Identify which cell holds the provided text, then report its (x, y) central coordinate. 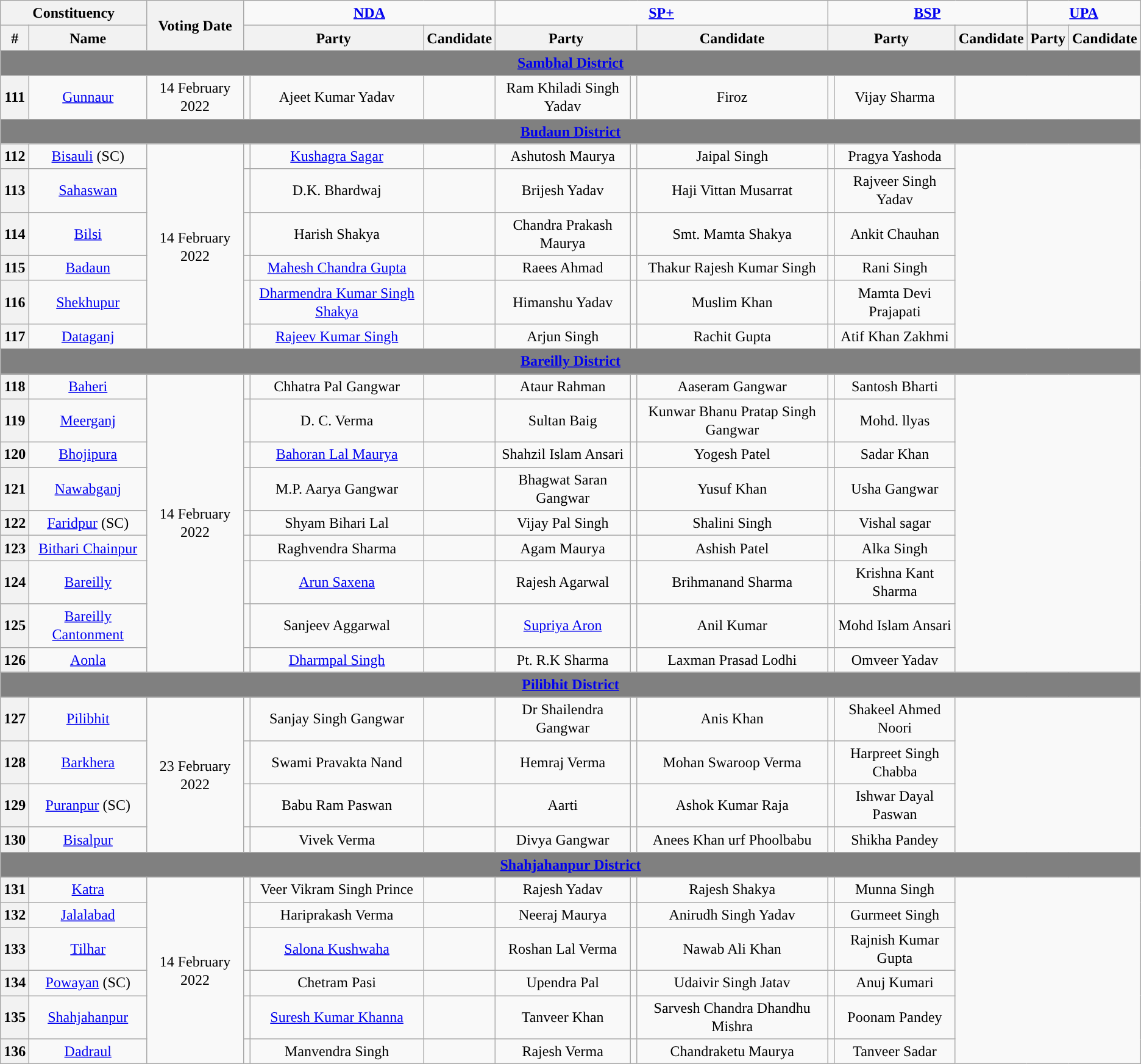
Neeraj Maurya (563, 914)
112 (15, 156)
Shakeel Ahmed Noori (895, 719)
Chandra Prakash Maurya (563, 234)
Pilibhit District (570, 685)
Sambhal District (570, 63)
Udaivir Singh Jatav (733, 984)
Puranpur (SC) (88, 806)
Omveer Yadav (895, 659)
Ankit Chauhan (895, 234)
Veer Vikram Singh Prince (336, 890)
Bhojipura (88, 455)
Vijay Pal Singh (563, 523)
Himanshu Yadav (563, 302)
Babu Ram Paswan (336, 806)
23 February 2022 (195, 775)
Mohd. llyas (895, 420)
Sahaswan (88, 190)
SP+ (662, 13)
Powayan (SC) (88, 984)
128 (15, 762)
Faridpur (SC) (88, 523)
Nawab Ali Khan (733, 949)
Mamta Devi Prajapati (895, 302)
Raghvendra Sharma (336, 548)
D.K. Bhardwaj (336, 190)
Budaun District (570, 132)
Dadraul (88, 1052)
Bahoran Lal Maurya (336, 455)
Ajeet Kumar Yadav (336, 98)
Poonam Pandey (895, 1018)
Divya Gangwar (563, 840)
Brijesh Yadav (563, 190)
Sarvesh Chandra Dhandhu Mishra (733, 1018)
134 (15, 984)
Usha Gangwar (895, 489)
135 (15, 1018)
Shyam Bihari Lal (336, 523)
Sultan Baig (563, 420)
Shahzil Islam Ansari (563, 455)
Anis Khan (733, 719)
Yusuf Khan (733, 489)
Gurmeet Singh (895, 914)
Hemraj Verma (563, 762)
Shahjahanpur (88, 1018)
Bhagwat Saran Gangwar (563, 489)
Vishal sagar (895, 523)
121 (15, 489)
Constituency (74, 13)
Brihmanand Sharma (733, 583)
Sadar Khan (895, 455)
Katra (88, 890)
Pragya Yashoda (895, 156)
Tilhar (88, 949)
133 (15, 949)
Bithari Chainpur (88, 548)
Sanjay Singh Gangwar (336, 719)
Voting Date (195, 26)
Badaun (88, 268)
Ram Khiladi Singh Yadav (563, 98)
Rani Singh (895, 268)
Sanjeev Aggarwal (336, 625)
117 (15, 336)
131 (15, 890)
Firoz (733, 98)
125 (15, 625)
Chandraketu Maurya (733, 1052)
Raees Ahmad (563, 268)
M.P. Aarya Gangwar (336, 489)
113 (15, 190)
Manvendra Singh (336, 1052)
Tanveer Khan (563, 1018)
Rajeev Kumar Singh (336, 336)
Bareilly (88, 583)
120 (15, 455)
Mahesh Chandra Gupta (336, 268)
Ashish Patel (733, 548)
130 (15, 840)
Alka Singh (895, 548)
Ashutosh Maurya (563, 156)
116 (15, 302)
Rajveer Singh Yadav (895, 190)
Krishna Kant Sharma (895, 583)
Anirudh Singh Yadav (733, 914)
Harpreet Singh Chabba (895, 762)
127 (15, 719)
Rachit Gupta (733, 336)
Anees Khan urf Phoolbabu (733, 840)
Kunwar Bhanu Pratap Singh Gangwar (733, 420)
111 (15, 98)
Upendra Pal (563, 984)
118 (15, 386)
Chhatra Pal Gangwar (336, 386)
Vivek Verma (336, 840)
Pt. R.K Sharma (563, 659)
Jaipal Singh (733, 156)
BSP (928, 13)
Aarti (563, 806)
Smt. Mamta Shakya (733, 234)
Dataganj (88, 336)
Roshan Lal Verma (563, 949)
Name (88, 38)
NDA (369, 13)
Bilsi (88, 234)
# (15, 38)
124 (15, 583)
Atif Khan Zakhmi (895, 336)
Chetram Pasi (336, 984)
Salona Kushwaha (336, 949)
Aonla (88, 659)
Thakur Rajesh Kumar Singh (733, 268)
115 (15, 268)
Aaseram Gangwar (733, 386)
Vijay Sharma (895, 98)
Dr Shailendra Gangwar (563, 719)
Ataur Rahman (563, 386)
Gunnaur (88, 98)
Anil Kumar (733, 625)
Hariprakash Verma (336, 914)
Bareilly Cantonment (88, 625)
Mohan Swaroop Verma (733, 762)
Harish Shakya (336, 234)
136 (15, 1052)
Bisalpur (88, 840)
Rajesh Yadav (563, 890)
Kushagra Sagar (336, 156)
Tanveer Sadar (895, 1052)
Rajesh Agarwal (563, 583)
Suresh Kumar Khanna (336, 1018)
Shekhupur (88, 302)
Rajesh Shakya (733, 890)
Supriya Aron (563, 625)
Bareilly District (570, 361)
Barkhera (88, 762)
Laxman Prasad Lodhi (733, 659)
122 (15, 523)
Arun Saxena (336, 583)
Muslim Khan (733, 302)
129 (15, 806)
Shalini Singh (733, 523)
Anuj Kumari (895, 984)
Rajnish Kumar Gupta (895, 949)
Yogesh Patel (733, 455)
Meerganj (88, 420)
123 (15, 548)
Haji Vittan Musarrat (733, 190)
Rajesh Verma (563, 1052)
Pilibhit (88, 719)
Agam Maurya (563, 548)
Dharmendra Kumar Singh Shakya (336, 302)
Ishwar Dayal Paswan (895, 806)
Shikha Pandey (895, 840)
Santosh Bharti (895, 386)
Munna Singh (895, 890)
UPA (1084, 13)
126 (15, 659)
Mohd Islam Ansari (895, 625)
Bisauli (SC) (88, 156)
Nawabganj (88, 489)
Swami Pravakta Nand (336, 762)
Ashok Kumar Raja (733, 806)
119 (15, 420)
Arjun Singh (563, 336)
Shahjahanpur District (570, 864)
132 (15, 914)
114 (15, 234)
Jalalabad (88, 914)
Dharmpal Singh (336, 659)
Baheri (88, 386)
D. C. Verma (336, 420)
